For the text-containing cell, return its midpoint in (x, y) coordinate format. 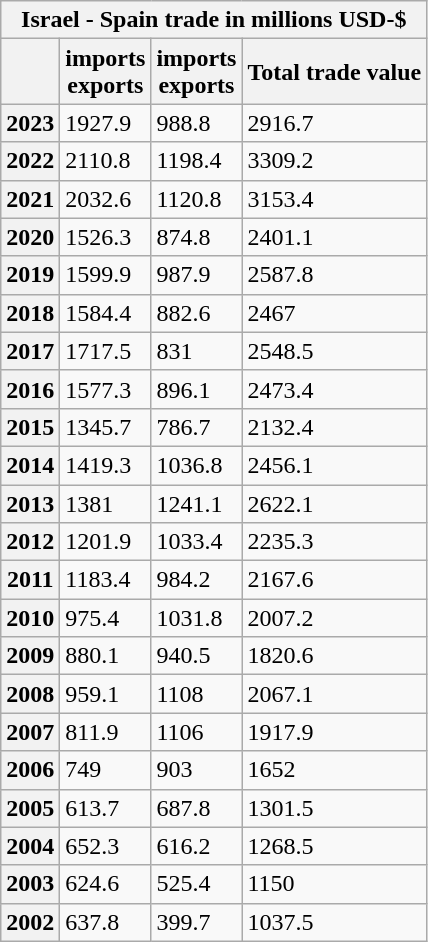
2003 (30, 884)
987.9 (196, 275)
2007.2 (334, 618)
2587.8 (334, 275)
2067.1 (334, 694)
1419.3 (106, 465)
1201.9 (106, 542)
984.2 (196, 580)
988.8 (196, 123)
1381 (106, 503)
2014 (30, 465)
2004 (30, 846)
1584.4 (106, 313)
2916.7 (334, 123)
637.8 (106, 922)
1717.5 (106, 351)
1652 (334, 770)
940.5 (196, 656)
3309.2 (334, 161)
811.9 (106, 732)
2022 (30, 161)
1120.8 (196, 199)
2019 (30, 275)
1917.9 (334, 732)
749 (106, 770)
1526.3 (106, 237)
399.7 (196, 922)
2473.4 (334, 389)
2007 (30, 732)
1198.4 (196, 161)
525.4 (196, 884)
1820.6 (334, 656)
2011 (30, 580)
1577.3 (106, 389)
903 (196, 770)
1036.8 (196, 465)
1183.4 (106, 580)
2010 (30, 618)
1037.5 (334, 922)
2006 (30, 770)
2018 (30, 313)
687.8 (196, 808)
624.6 (106, 884)
1301.5 (334, 808)
2235.3 (334, 542)
613.7 (106, 808)
1599.9 (106, 275)
Total trade value (334, 72)
2622.1 (334, 503)
786.7 (196, 427)
2167.6 (334, 580)
1108 (196, 694)
2023 (30, 123)
616.2 (196, 846)
1268.5 (334, 846)
2021 (30, 199)
874.8 (196, 237)
2008 (30, 694)
975.4 (106, 618)
2456.1 (334, 465)
2015 (30, 427)
3153.4 (334, 199)
2017 (30, 351)
1241.1 (196, 503)
2013 (30, 503)
1106 (196, 732)
2132.4 (334, 427)
2002 (30, 922)
1031.8 (196, 618)
880.1 (106, 656)
Israel - Spain trade in millions USD-$ (214, 20)
1150 (334, 884)
652.3 (106, 846)
1345.7 (106, 427)
2005 (30, 808)
2020 (30, 237)
2012 (30, 542)
2401.1 (334, 237)
2009 (30, 656)
2467 (334, 313)
2548.5 (334, 351)
2110.8 (106, 161)
1033.4 (196, 542)
882.6 (196, 313)
2032.6 (106, 199)
896.1 (196, 389)
2016 (30, 389)
959.1 (106, 694)
831 (196, 351)
1927.9 (106, 123)
